Output the [x, y] coordinate of the center of the cell containing the given text.  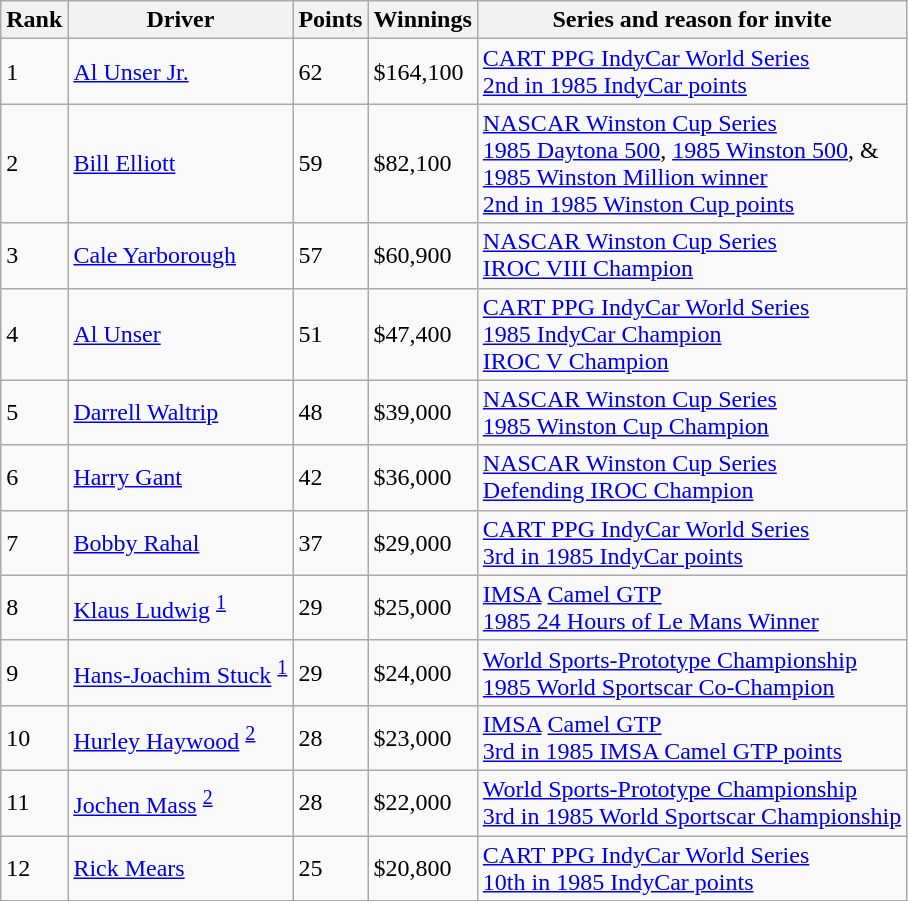
4 [34, 334]
Bobby Rahal [180, 542]
25 [330, 868]
IMSA Camel GTP3rd in 1985 IMSA Camel GTP points [692, 738]
Driver [180, 20]
Points [330, 20]
$47,400 [422, 334]
12 [34, 868]
$20,800 [422, 868]
$29,000 [422, 542]
62 [330, 72]
Darrell Waltrip [180, 412]
11 [34, 802]
$164,100 [422, 72]
CART PPG IndyCar World Series1985 IndyCar ChampionIROC V Champion [692, 334]
$25,000 [422, 608]
10 [34, 738]
5 [34, 412]
IMSA Camel GTP1985 24 Hours of Le Mans Winner [692, 608]
World Sports-Prototype Championship1985 World Sportscar Co-Champion [692, 672]
57 [330, 256]
48 [330, 412]
6 [34, 478]
$39,000 [422, 412]
Rick Mears [180, 868]
NASCAR Winston Cup Series1985 Winston Cup Champion [692, 412]
2 [34, 164]
Harry Gant [180, 478]
NASCAR Winston Cup SeriesDefending IROC Champion [692, 478]
3 [34, 256]
Hans-Joachim Stuck 1 [180, 672]
Bill Elliott [180, 164]
CART PPG IndyCar World Series10th in 1985 IndyCar points [692, 868]
World Sports-Prototype Championship3rd in 1985 World Sportscar Championship [692, 802]
Winnings [422, 20]
NASCAR Winston Cup Series1985 Daytona 500, 1985 Winston 500, & 1985 Winston Million winner2nd in 1985 Winston Cup points [692, 164]
Series and reason for invite [692, 20]
Hurley Haywood 2 [180, 738]
1 [34, 72]
37 [330, 542]
42 [330, 478]
$36,000 [422, 478]
Jochen Mass 2 [180, 802]
$82,100 [422, 164]
$22,000 [422, 802]
Rank [34, 20]
7 [34, 542]
51 [330, 334]
59 [330, 164]
Al Unser [180, 334]
Cale Yarborough [180, 256]
NASCAR Winston Cup SeriesIROC VIII Champion [692, 256]
8 [34, 608]
CART PPG IndyCar World Series2nd in 1985 IndyCar points [692, 72]
9 [34, 672]
Al Unser Jr. [180, 72]
$24,000 [422, 672]
$23,000 [422, 738]
Klaus Ludwig 1 [180, 608]
CART PPG IndyCar World Series3rd in 1985 IndyCar points [692, 542]
$60,900 [422, 256]
